Pinpoint the cell where the given text exists, returning its [x, y] midpoint coordinate. 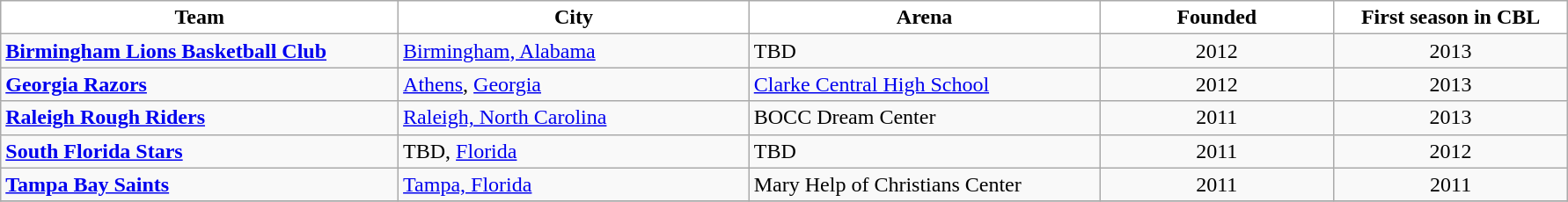
Birmingham Lions Basketball Club [200, 51]
Raleigh, North Carolina [574, 118]
BOCC Dream Center [924, 118]
South Florida Stars [200, 151]
Birmingham, Alabama [574, 51]
Georgia Razors [200, 84]
City [574, 18]
TBD, Florida [574, 151]
First season in CBL [1451, 18]
Founded [1217, 18]
Arena [924, 18]
Tampa Bay Saints [200, 184]
Raleigh Rough Riders [200, 118]
Mary Help of Christians Center [924, 184]
Clarke Central High School [924, 84]
Tampa, Florida [574, 184]
Athens, Georgia [574, 84]
Team [200, 18]
